Extract the [X, Y] coordinate from the center of the cell holding the provided text.  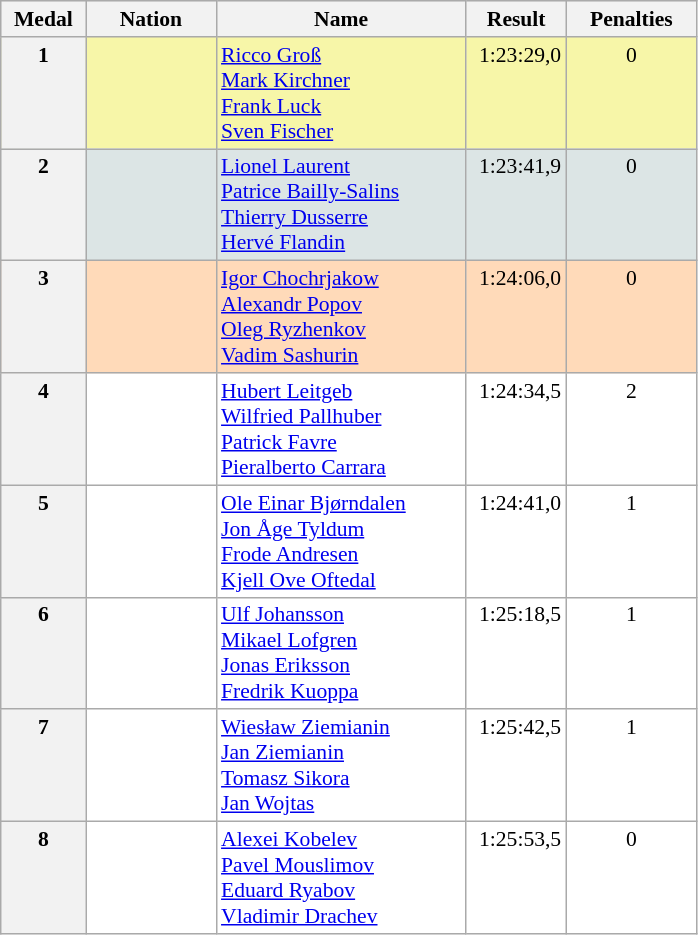
Medal [44, 19]
4 [44, 429]
Nation [151, 19]
Alexei KobelevPavel MouslimovEduard RyabovVladimir Drachev [341, 878]
1:25:42,5 [516, 766]
Ole Einar BjørndalenJon Åge TyldumFrode AndresenKjell Ove Oftedal [341, 541]
8 [44, 878]
1:23:41,9 [516, 205]
6 [44, 653]
Lionel LaurentPatrice Bailly-SalinsThierry DusserreHervé Flandin [341, 205]
1:23:29,0 [516, 93]
1:24:41,0 [516, 541]
Ricco GroßMark KirchnerFrank LuckSven Fischer [341, 93]
Result [516, 19]
Name [341, 19]
7 [44, 766]
3 [44, 317]
Wiesław ZiemianinJan ZiemianinTomasz SikoraJan Wojtas [341, 766]
1:25:53,5 [516, 878]
Ulf JohanssonMikael LofgrenJonas ErikssonFredrik Kuoppa [341, 653]
1:24:06,0 [516, 317]
5 [44, 541]
Hubert LeitgebWilfried PallhuberPatrick FavrePieralberto Carrara [341, 429]
1:24:34,5 [516, 429]
Penalties [631, 19]
Igor ChochrjakowAlexandr PopovOleg RyzhenkovVadim Sashurin [341, 317]
1:25:18,5 [516, 653]
